Return (x, y) of the center of cell containing provided text 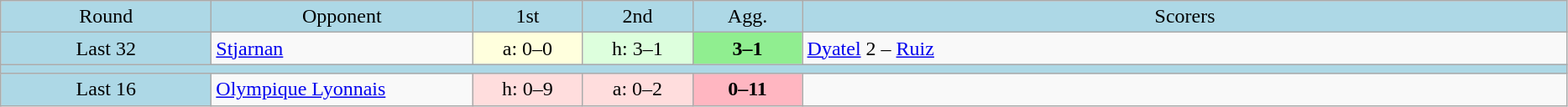
h: 3–1 (638, 48)
Last 32 (106, 48)
Opponent (342, 17)
Stjarnan (342, 48)
a: 0–0 (527, 48)
Dyatel 2 – Ruiz (1185, 48)
h: 0–9 (527, 89)
Scorers (1185, 17)
1st (527, 17)
Agg. (747, 17)
3–1 (747, 48)
Round (106, 17)
2nd (638, 17)
Olympique Lyonnais (342, 89)
a: 0–2 (638, 89)
0–11 (747, 89)
Last 16 (106, 89)
